Locate the cell with the specified text and output its (X, Y) center coordinate. 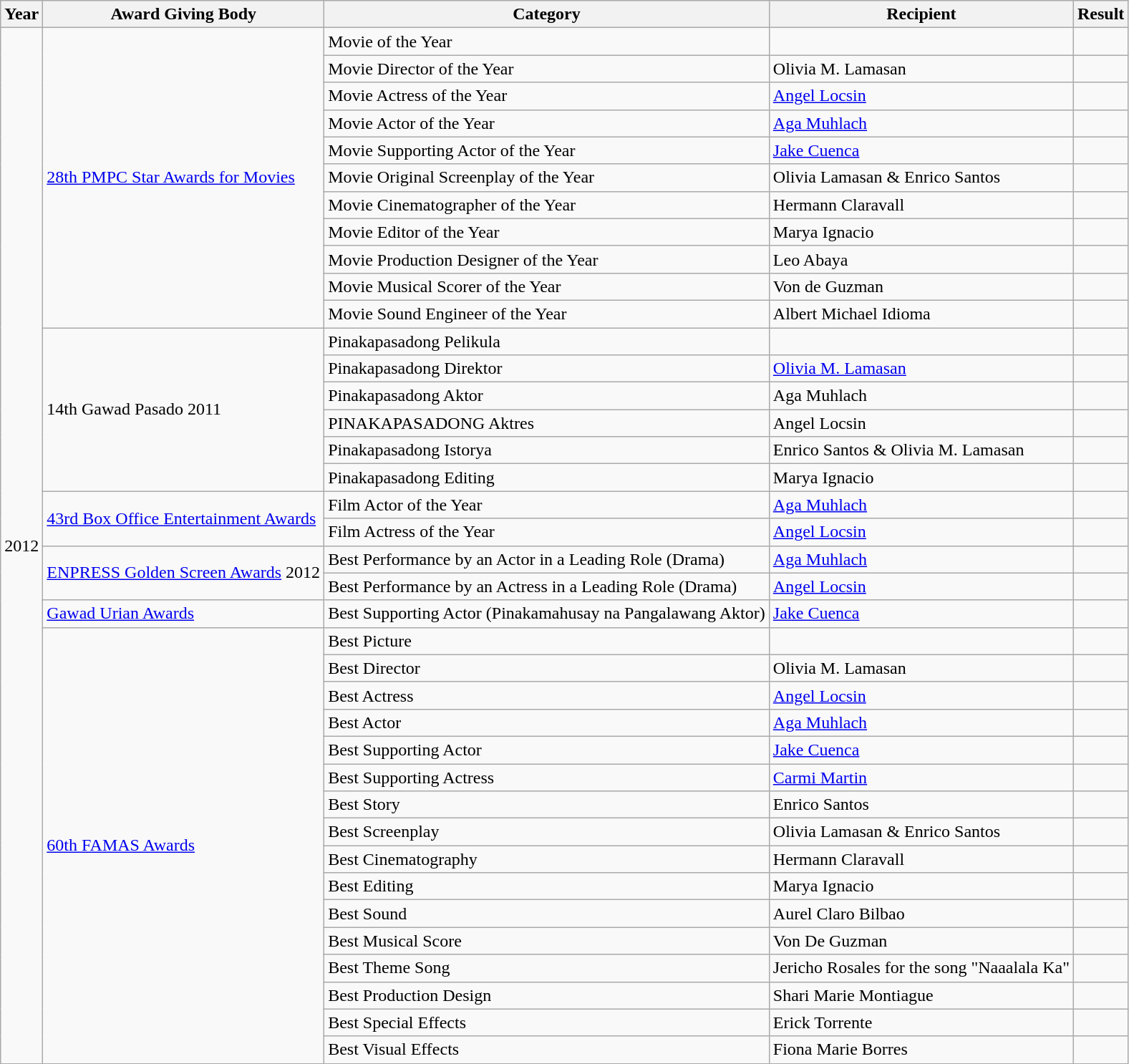
Fiona Marie Borres (921, 1050)
Best Story (547, 805)
Pinakapasadong Direktor (547, 369)
Best Production Design (547, 995)
Shari Marie Montiague (921, 995)
Movie Supporting Actor of the Year (547, 150)
Best Musical Score (547, 941)
Best Performance by an Actor in a Leading Role (Drama) (547, 559)
Best Editing (547, 886)
Year (21, 14)
Movie Director of the Year (547, 69)
Movie Musical Scorer of the Year (547, 286)
Movie Editor of the Year (547, 232)
Best Picture (547, 641)
Movie Actress of the Year (547, 96)
Best Special Effects (547, 1022)
Best Visual Effects (547, 1050)
Best Performance by an Actress in a Leading Role (Drama) (547, 586)
43rd Box Office Entertainment Awards (183, 518)
Award Giving Body (183, 14)
Movie of the Year (547, 42)
Best Theme Song (547, 968)
2012 (21, 546)
Recipient (921, 14)
ENPRESS Golden Screen Awards 2012 (183, 573)
Aurel Claro Bilbao (921, 914)
Movie Original Screenplay of the Year (547, 178)
Albert Michael Idioma (921, 314)
Best Actor (547, 722)
Best Cinematography (547, 859)
Gawad Urian Awards (183, 614)
Enrico Santos (921, 805)
Leo Abaya (921, 259)
Movie Production Designer of the Year (547, 259)
28th PMPC Star Awards for Movies (183, 178)
Pinakapasadong Istorya (547, 450)
Jericho Rosales for the song "Naaalala Ka" (921, 968)
Enrico Santos & Olivia M. Lamasan (921, 450)
Best Supporting Actor (Pinakamahusay na Pangalawang Aktor) (547, 614)
Pinakapasadong Editing (547, 478)
Best Screenplay (547, 832)
Best Actress (547, 695)
Film Actress of the Year (547, 532)
Von De Guzman (921, 941)
Movie Sound Engineer of the Year (547, 314)
Best Supporting Actress (547, 777)
Carmi Martin (921, 777)
Movie Actor of the Year (547, 123)
PINAKAPASADONG Aktres (547, 423)
Result (1100, 14)
Pinakapasadong Aktor (547, 396)
Best Director (547, 668)
Best Sound (547, 914)
Film Actor of the Year (547, 505)
Category (547, 14)
Von de Guzman (921, 286)
60th FAMAS Awards (183, 845)
Pinakapasadong Pelikula (547, 342)
Erick Torrente (921, 1022)
14th Gawad Pasado 2011 (183, 410)
Best Supporting Actor (547, 750)
Movie Cinematographer of the Year (547, 205)
